Capture the cell that displays the provided text and extract its [X, Y] central coordinate. 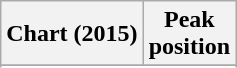
Chart (2015) [72, 34]
Peakposition [189, 34]
